Find where the given text appears and provide that cell's center as [X, Y] coordinate. 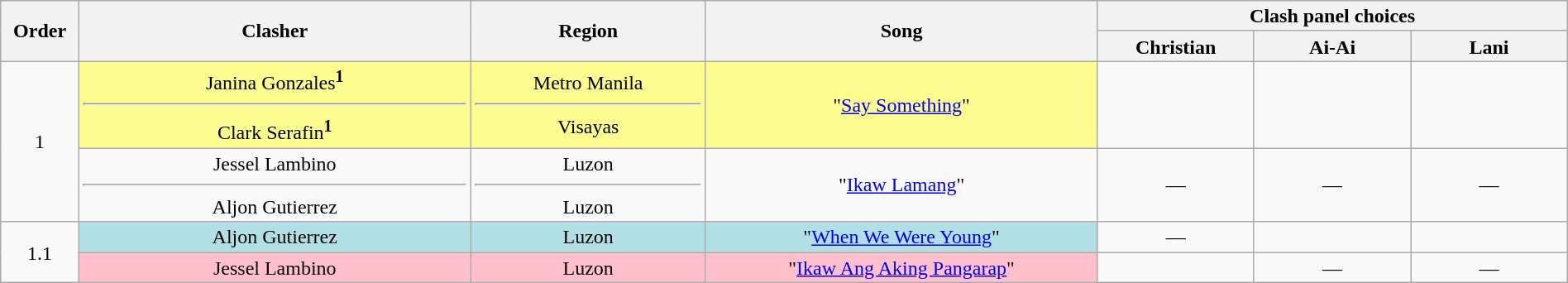
Christian [1176, 46]
"Ikaw Ang Aking Pangarap" [901, 268]
Region [588, 31]
Ai-Ai [1331, 46]
Lani [1489, 46]
"Say Something" [901, 104]
Song [901, 31]
Janina Gonzales1Clark Serafin1 [275, 104]
LuzonLuzon [588, 185]
Jessel Lambino [275, 268]
Aljon Gutierrez [275, 237]
Metro ManilaVisayas [588, 104]
"Ikaw Lamang" [901, 185]
Clasher [275, 31]
1 [40, 141]
1.1 [40, 252]
Order [40, 31]
Clash panel choices [1332, 17]
"When We Were Young" [901, 237]
Jessel LambinoAljon Gutierrez [275, 185]
